Provide the (x, y) coordinate of the cell's center where the given text is located.  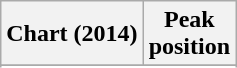
Peakposition (189, 34)
Chart (2014) (72, 34)
